For the text-containing cell, return its midpoint in [x, y] coordinate format. 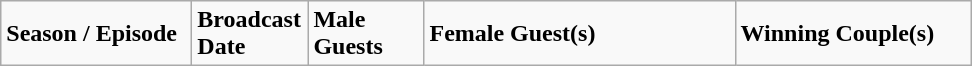
Female Guest(s) [580, 34]
Male Guests [366, 34]
Winning Couple(s) [853, 34]
Season / Episode [96, 34]
Broadcast Date [250, 34]
